Provide the (X, Y) coordinate of the cell's center where the given text is located.  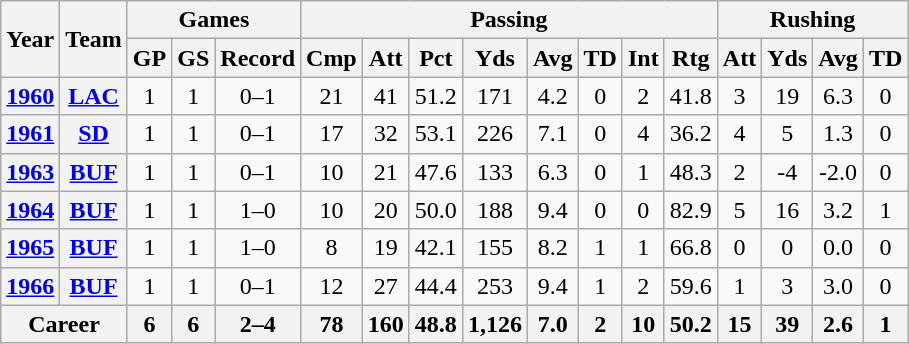
20 (386, 210)
Cmp (332, 58)
8.2 (552, 248)
3.0 (838, 286)
7.1 (552, 134)
Team (94, 39)
1.3 (838, 134)
78 (332, 324)
48.8 (436, 324)
Int (643, 58)
Year (30, 39)
1964 (30, 210)
51.2 (436, 96)
82.9 (690, 210)
42.1 (436, 248)
Passing (510, 20)
8 (332, 248)
0.0 (838, 248)
Pct (436, 58)
3.2 (838, 210)
50.2 (690, 324)
16 (788, 210)
27 (386, 286)
LAC (94, 96)
50.0 (436, 210)
-4 (788, 172)
1960 (30, 96)
2–4 (258, 324)
1965 (30, 248)
39 (788, 324)
36.2 (690, 134)
226 (494, 134)
48.3 (690, 172)
2.6 (838, 324)
171 (494, 96)
17 (332, 134)
Rushing (812, 20)
1966 (30, 286)
Rtg (690, 58)
15 (739, 324)
47.6 (436, 172)
Games (214, 20)
32 (386, 134)
SD (94, 134)
188 (494, 210)
133 (494, 172)
59.6 (690, 286)
41 (386, 96)
66.8 (690, 248)
160 (386, 324)
1961 (30, 134)
GP (149, 58)
253 (494, 286)
1963 (30, 172)
-2.0 (838, 172)
4.2 (552, 96)
7.0 (552, 324)
1,126 (494, 324)
44.4 (436, 286)
12 (332, 286)
53.1 (436, 134)
Record (258, 58)
GS (194, 58)
41.8 (690, 96)
155 (494, 248)
Career (64, 324)
